Detect which cell encompasses the target text, then output its [x, y] center coordinate. 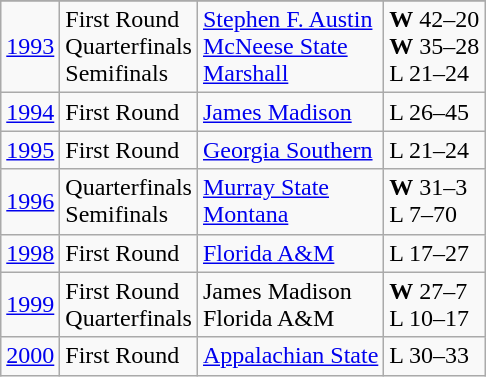
Appalachian State [290, 356]
James Madison [290, 112]
L 21–24 [434, 150]
James MadisonFlorida A&M [290, 304]
First RoundQuarterfinalsSemifinals [129, 47]
First RoundQuarterfinals [129, 304]
1998 [30, 253]
L 30–33 [434, 356]
Georgia Southern [290, 150]
1994 [30, 112]
1995 [30, 150]
QuarterfinalsSemifinals [129, 202]
Florida A&M [290, 253]
Murray StateMontana [290, 202]
L 17–27 [434, 253]
1993 [30, 47]
W 27–7L 10–17 [434, 304]
Stephen F. AustinMcNeese StateMarshall [290, 47]
W 31–3L 7–70 [434, 202]
1999 [30, 304]
L 26–45 [434, 112]
2000 [30, 356]
1996 [30, 202]
W 42–20W 35–28L 21–24 [434, 47]
